Output the [x, y] coordinate of the center of the cell containing the given text.  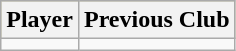
Player [40, 20]
Previous Club [156, 20]
